Search for the cell housing the specified text and yield its [X, Y] center coordinate. 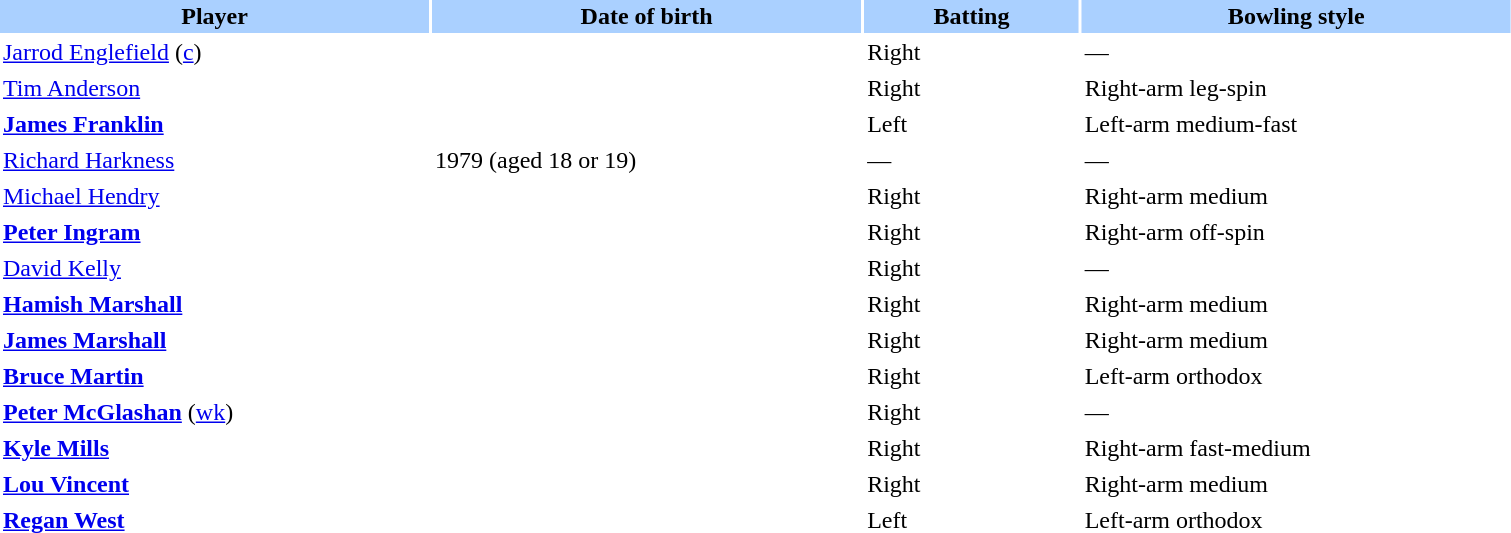
1979 (aged 18 or 19) [646, 160]
Left-arm orthodox [1296, 376]
Right-arm off-spin [1296, 232]
Right-arm fast-medium [1296, 448]
James Marshall [214, 340]
Date of birth [646, 16]
Hamish Marshall [214, 304]
Kyle Mills [214, 448]
Left [972, 124]
Jarrod Englefield (c) [214, 52]
Bruce Martin [214, 376]
Player [214, 16]
Left-arm medium-fast [1296, 124]
Bowling style [1296, 16]
Tim Anderson [214, 88]
Peter McGlashan (wk) [214, 412]
Lou Vincent [214, 484]
Michael Hendry [214, 196]
Right-arm leg-spin [1296, 88]
Richard Harkness [214, 160]
David Kelly [214, 268]
Batting [972, 16]
Peter Ingram [214, 232]
James Franklin [214, 124]
